Search for the cell housing the specified text and yield its (X, Y) center coordinate. 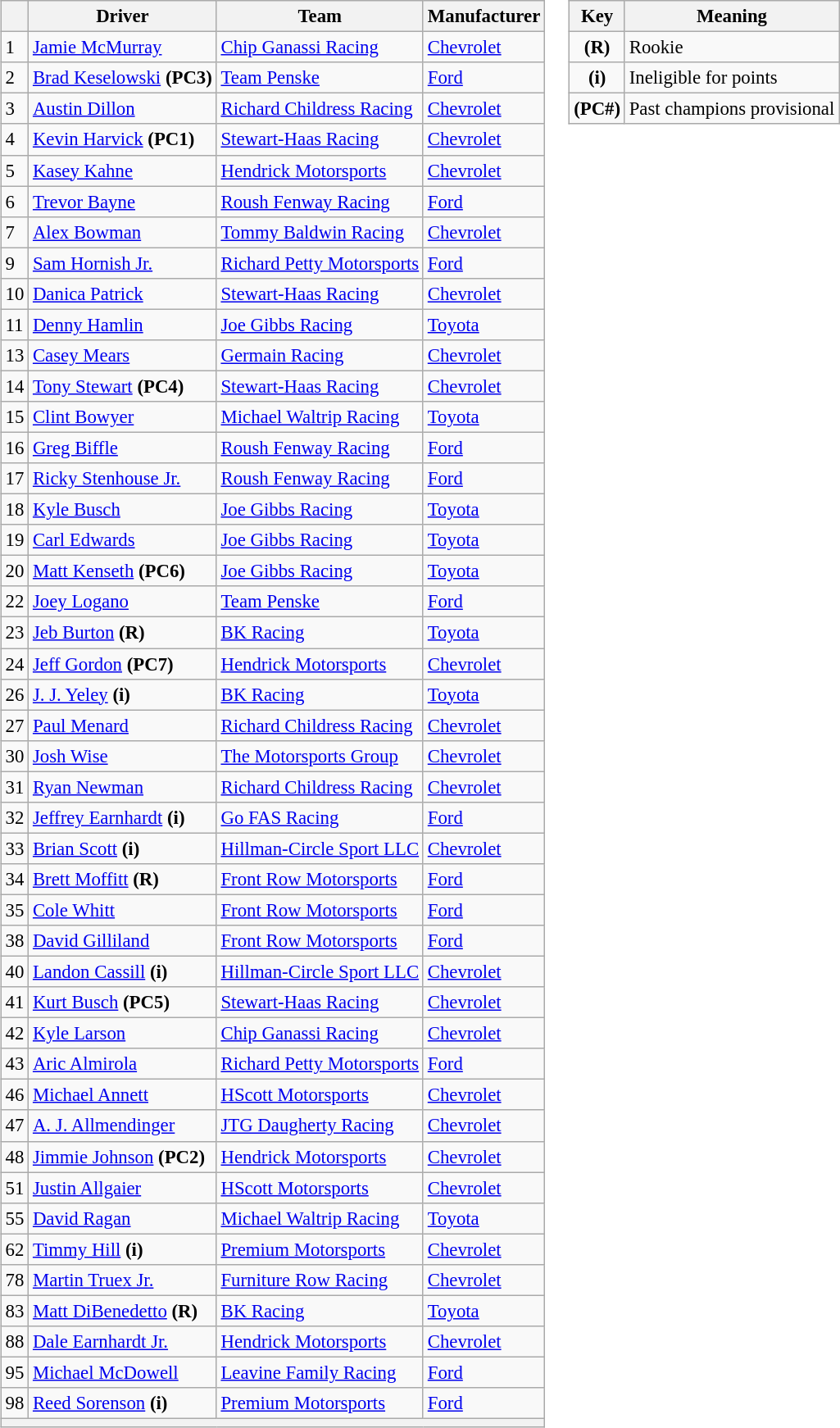
15 (15, 417)
Alex Bowman (123, 232)
31 (15, 787)
Jeff Gordon (PC7) (123, 663)
Ineligible for points (731, 78)
(R) (597, 48)
Michael Annett (123, 1095)
Greg Biffle (123, 448)
Rookie (731, 48)
6 (15, 202)
Kyle Busch (123, 510)
17 (15, 479)
78 (15, 1280)
98 (15, 1403)
Brad Keselowski (PC3) (123, 78)
Key (597, 16)
Kurt Busch (PC5) (123, 1003)
Dale Earnhardt Jr. (123, 1342)
35 (15, 910)
Joey Logano (123, 602)
David Gilliland (123, 941)
Paul Menard (123, 725)
26 (15, 694)
(PC#) (597, 109)
Team (320, 16)
48 (15, 1157)
16 (15, 448)
7 (15, 232)
Kevin Harvick (PC1) (123, 139)
88 (15, 1342)
Furniture Row Racing (320, 1280)
13 (15, 356)
Denny Hamlin (123, 325)
Josh Wise (123, 756)
27 (15, 725)
The Motorsports Group (320, 756)
Ricky Stenhouse Jr. (123, 479)
Reed Sorenson (i) (123, 1403)
41 (15, 1003)
Carl Edwards (123, 540)
A. J. Allmendinger (123, 1126)
Jeffrey Earnhardt (i) (123, 817)
1 (15, 48)
Danica Patrick (123, 293)
42 (15, 1034)
Kasey Kahne (123, 171)
24 (15, 663)
4 (15, 139)
22 (15, 602)
Manufacturer (484, 16)
Sam Hornish Jr. (123, 263)
Austin Dillon (123, 109)
20 (15, 571)
62 (15, 1249)
38 (15, 941)
2 (15, 78)
Jeb Burton (R) (123, 633)
Germain Racing (320, 356)
Michael McDowell (123, 1372)
3 (15, 109)
Leavine Family Racing (320, 1372)
32 (15, 817)
J. J. Yeley (i) (123, 694)
33 (15, 848)
9 (15, 263)
Meaning (731, 16)
Justin Allgaier (123, 1188)
47 (15, 1126)
46 (15, 1095)
23 (15, 633)
95 (15, 1372)
Matt Kenseth (PC6) (123, 571)
Aric Almirola (123, 1064)
Kyle Larson (123, 1034)
JTG Daugherty Racing (320, 1126)
40 (15, 971)
Driver (123, 16)
Brett Moffitt (R) (123, 880)
Jamie McMurray (123, 48)
Ryan Newman (123, 787)
34 (15, 880)
18 (15, 510)
David Ragan (123, 1218)
Martin Truex Jr. (123, 1280)
Tommy Baldwin Racing (320, 232)
Brian Scott (i) (123, 848)
Clint Bowyer (123, 417)
Jimmie Johnson (PC2) (123, 1157)
Matt DiBenedetto (R) (123, 1311)
Casey Mears (123, 356)
Go FAS Racing (320, 817)
5 (15, 171)
11 (15, 325)
(i) (597, 78)
Timmy Hill (i) (123, 1249)
83 (15, 1311)
10 (15, 293)
19 (15, 540)
Landon Cassill (i) (123, 971)
43 (15, 1064)
30 (15, 756)
Cole Whitt (123, 910)
14 (15, 386)
Past champions provisional (731, 109)
Tony Stewart (PC4) (123, 386)
Trevor Bayne (123, 202)
51 (15, 1188)
55 (15, 1218)
